Output the (x, y) coordinate of the center of the cell containing the given text.  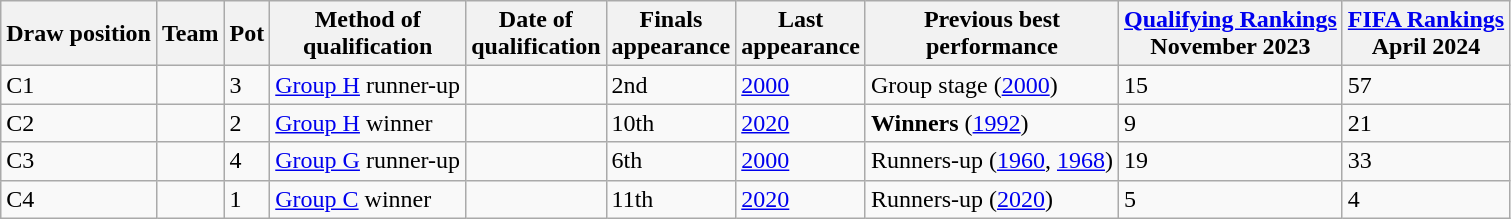
Group stage (2000) (992, 85)
Group G runner-up (368, 161)
6th (671, 161)
C2 (79, 123)
Pot (247, 34)
Team (190, 34)
57 (1426, 85)
Date ofqualification (536, 34)
C1 (79, 85)
15 (1231, 85)
Winners (1992) (992, 123)
C4 (79, 199)
Runners-up (2020) (992, 199)
Group H runner-up (368, 85)
C3 (79, 161)
11th (671, 199)
1 (247, 199)
3 (247, 85)
Qualifying RankingsNovember 2023 (1231, 34)
33 (1426, 161)
Previous bestperformance (992, 34)
Lastappearance (801, 34)
9 (1231, 123)
2 (247, 123)
Runners-up (1960, 1968) (992, 161)
Draw position (79, 34)
Method ofqualification (368, 34)
10th (671, 123)
Group C winner (368, 199)
Group H winner (368, 123)
19 (1231, 161)
21 (1426, 123)
2nd (671, 85)
FIFA RankingsApril 2024 (1426, 34)
5 (1231, 199)
Finalsappearance (671, 34)
